Locate the cell with the specified text and output its [x, y] center coordinate. 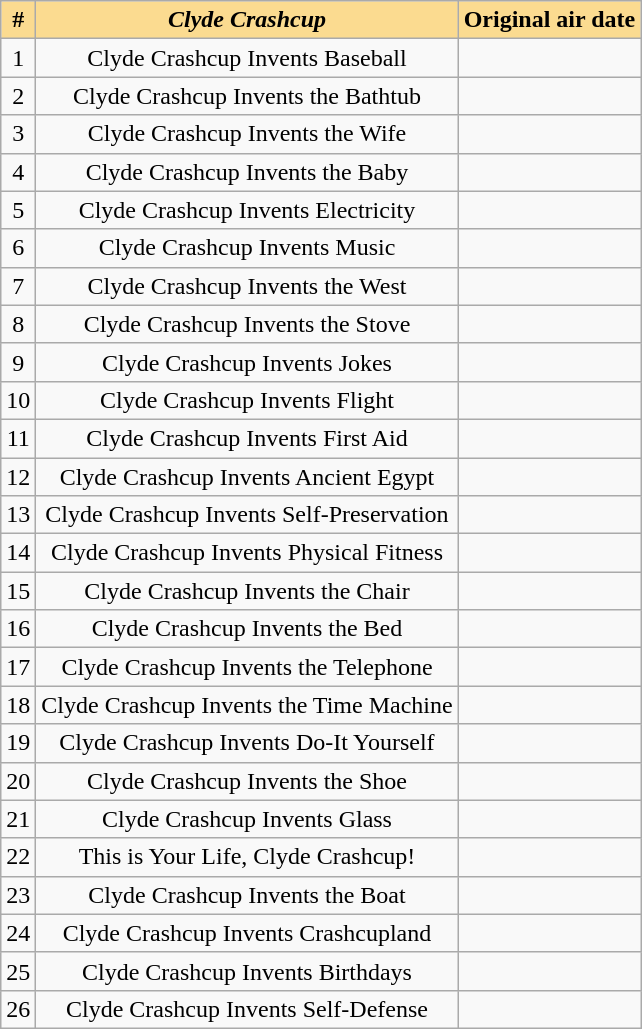
Clyde Crashcup Invents Physical Fitness [247, 553]
Clyde Crashcup Invents Self-Defense [247, 1009]
Clyde Crashcup Invents the Shoe [247, 781]
Clyde Crashcup Invents the Stove [247, 324]
17 [18, 667]
Clyde Crashcup Invents Ancient Egypt [247, 477]
13 [18, 515]
Clyde Crashcup Invents Baseball [247, 58]
19 [18, 743]
20 [18, 781]
Clyde Crashcup Invents the Bathtub [247, 96]
11 [18, 438]
Clyde Crashcup Invents First Aid [247, 438]
Clyde Crashcup Invents Music [247, 248]
Clyde Crashcup Invents the Baby [247, 172]
Clyde Crashcup Invents the West [247, 286]
2 [18, 96]
18 [18, 705]
14 [18, 553]
15 [18, 591]
Original air date [550, 20]
7 [18, 286]
21 [18, 819]
Clyde Crashcup Invents Do-It Yourself [247, 743]
Clyde Crashcup Invents Birthdays [247, 971]
10 [18, 400]
16 [18, 629]
Clyde Crashcup [247, 20]
8 [18, 324]
9 [18, 362]
Clyde Crashcup Invents the Telephone [247, 667]
Clyde Crashcup Invents the Wife [247, 134]
This is Your Life, Clyde Crashcup! [247, 857]
Clyde Crashcup Invents Jokes [247, 362]
Clyde Crashcup Invents Self-Preservation [247, 515]
24 [18, 933]
1 [18, 58]
26 [18, 1009]
25 [18, 971]
23 [18, 895]
4 [18, 172]
Clyde Crashcup Invents Glass [247, 819]
Clyde Crashcup Invents the Time Machine [247, 705]
# [18, 20]
Clyde Crashcup Invents the Bed [247, 629]
5 [18, 210]
3 [18, 134]
Clyde Crashcup Invents the Boat [247, 895]
Clyde Crashcup Invents the Chair [247, 591]
12 [18, 477]
Clyde Crashcup Invents Flight [247, 400]
22 [18, 857]
Clyde Crashcup Invents Electricity [247, 210]
Clyde Crashcup Invents Crashcupland [247, 933]
6 [18, 248]
